Pinpoint the cell where the given text exists, returning its [X, Y] midpoint coordinate. 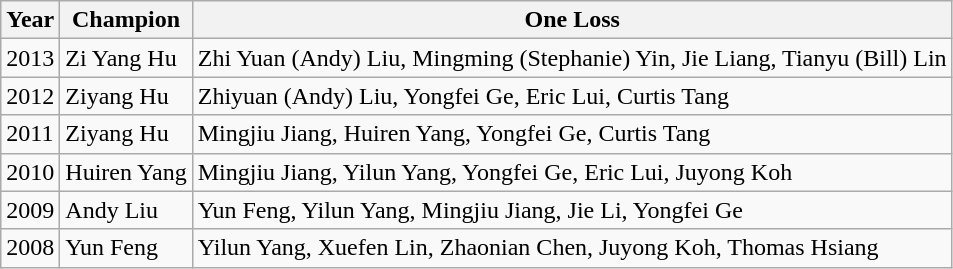
Yun Feng [126, 248]
2009 [30, 210]
Zhiyuan (Andy) Liu, Yongfei Ge, Eric Lui, Curtis Tang [572, 96]
Huiren Yang [126, 172]
Zi Yang Hu [126, 58]
Yilun Yang, Xuefen Lin, Zhaonian Chen, Juyong Koh, Thomas Hsiang [572, 248]
Zhi Yuan (Andy) Liu, Mingming (Stephanie) Yin, Jie Liang, Tianyu (Bill) Lin [572, 58]
Champion [126, 20]
Mingjiu Jiang, Yilun Yang, Yongfei Ge, Eric Lui, Juyong Koh [572, 172]
Yun Feng, Yilun Yang, Mingjiu Jiang, Jie Li, Yongfei Ge [572, 210]
2008 [30, 248]
Year [30, 20]
2013 [30, 58]
2010 [30, 172]
2012 [30, 96]
2011 [30, 134]
One Loss [572, 20]
Mingjiu Jiang, Huiren Yang, Yongfei Ge, Curtis Tang [572, 134]
Andy Liu [126, 210]
